Pinpoint the cell where the given text exists, returning its (X, Y) midpoint coordinate. 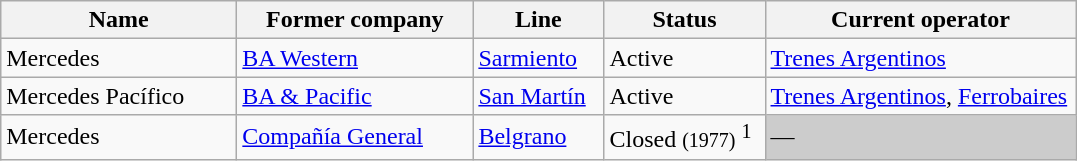
BA & Pacific (355, 96)
Sarmiento (538, 58)
Status (684, 20)
Mercedes Pacífico (119, 96)
Line (538, 20)
BA Western (355, 58)
Belgrano (538, 138)
Compañía General (355, 138)
Current operator (920, 20)
Name (119, 20)
Former company (355, 20)
Closed (1977) 1 (684, 138)
— (920, 138)
Trenes Argentinos, Ferrobaires (920, 96)
San Martín (538, 96)
Trenes Argentinos (920, 58)
